For the text-containing cell, return its midpoint in [X, Y] coordinate format. 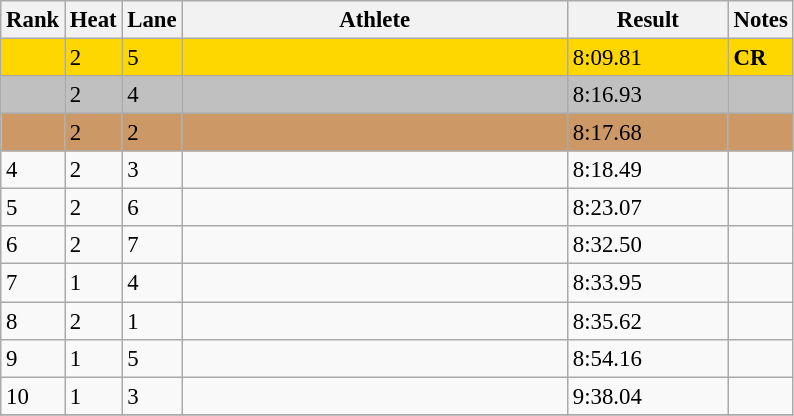
CR [760, 58]
8:32.50 [648, 245]
8:54.16 [648, 358]
Result [648, 20]
Rank [33, 20]
10 [33, 396]
9 [33, 358]
8:17.68 [648, 133]
8:33.95 [648, 283]
Notes [760, 20]
8:23.07 [648, 208]
8:35.62 [648, 321]
8 [33, 321]
9:38.04 [648, 396]
8:18.49 [648, 170]
Lane [152, 20]
Athlete [375, 20]
8:16.93 [648, 95]
8:09.81 [648, 58]
Heat [94, 20]
